Detect which cell encompasses the target text, then output its [X, Y] center coordinate. 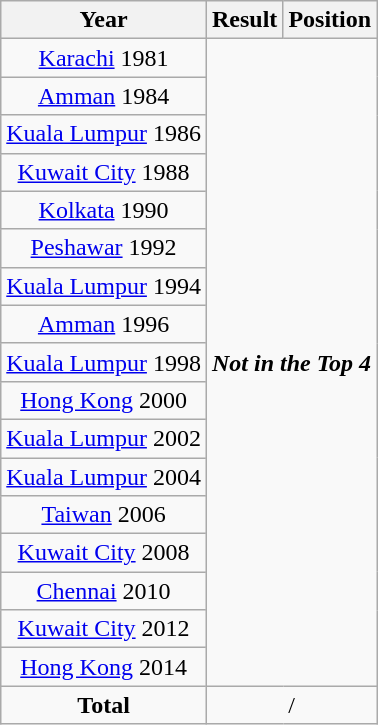
/ [291, 705]
Amman 1984 [104, 96]
Kuala Lumpur 1998 [104, 362]
Hong Kong 2014 [104, 667]
Year [104, 20]
Peshawar 1992 [104, 248]
Karachi 1981 [104, 58]
Kuala Lumpur 2004 [104, 477]
Kuwait City 2012 [104, 629]
Kolkata 1990 [104, 210]
Kuwait City 2008 [104, 553]
Not in the Top 4 [291, 362]
Amman 1996 [104, 324]
Position [330, 20]
Chennai 2010 [104, 591]
Kuala Lumpur 2002 [104, 438]
Hong Kong 2000 [104, 400]
Kuala Lumpur 1994 [104, 286]
Total [104, 705]
Kuala Lumpur 1986 [104, 134]
Taiwan 2006 [104, 515]
Kuwait City 1988 [104, 172]
Result [244, 20]
